Capture the cell that displays the provided text and extract its [x, y] central coordinate. 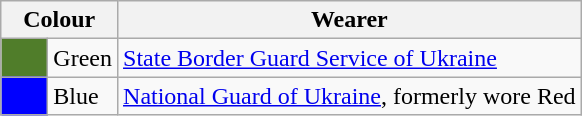
National Guard of Ukraine, formerly wore Red [350, 96]
Wearer [350, 20]
State Border Guard Service of Ukraine [350, 58]
Green [83, 58]
Blue [83, 96]
Colour [60, 20]
